Identify which cell holds the provided text, then report its [x, y] central coordinate. 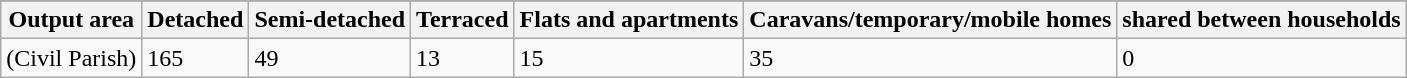
Flats and apartments [629, 20]
165 [196, 58]
Detached [196, 20]
Semi-detached [330, 20]
Terraced [462, 20]
0 [1262, 58]
35 [930, 58]
49 [330, 58]
(Civil Parish) [72, 58]
13 [462, 58]
shared between households [1262, 20]
Caravans/temporary/mobile homes [930, 20]
Output area [72, 20]
15 [629, 58]
